Find where the given text appears and provide that cell's center as [x, y] coordinate. 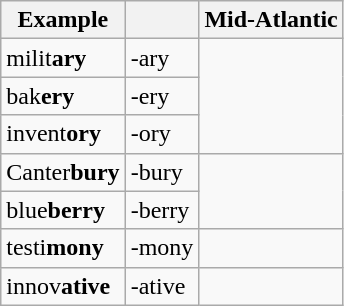
Canterbury [63, 172]
-ary [162, 58]
inventory [63, 134]
-bury [162, 172]
Example [63, 20]
blueberry [63, 210]
military [63, 58]
-ery [162, 96]
-berry [162, 210]
bakery [63, 96]
Mid-Atlantic [271, 20]
-ory [162, 134]
innovative [63, 286]
-mony [162, 248]
-ative [162, 286]
testimony [63, 248]
